Detect which cell encompasses the target text, then output its [X, Y] center coordinate. 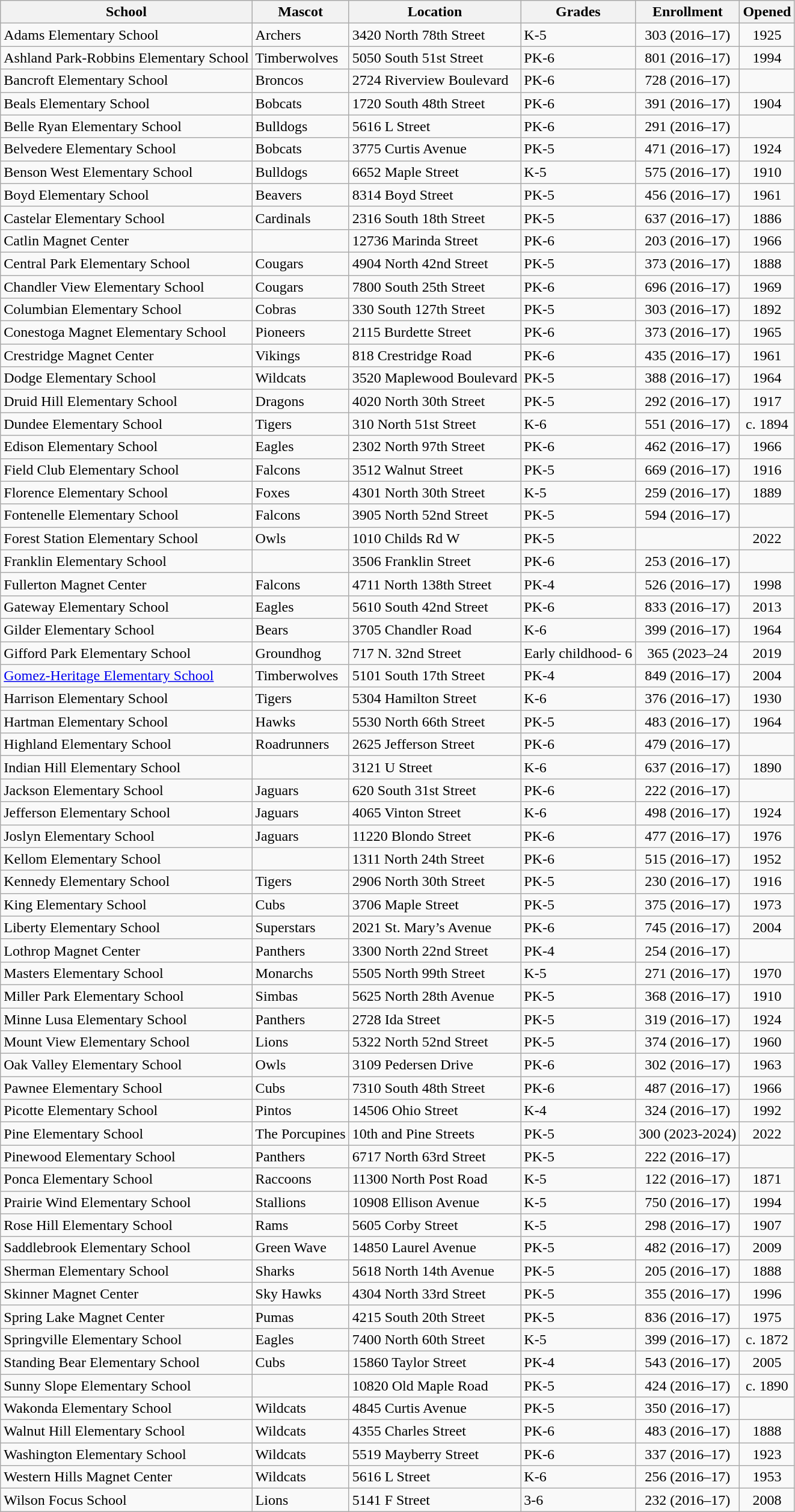
Foxes [301, 493]
1923 [767, 1454]
2115 Burdette Street [435, 333]
Miller Park Elementary School [126, 996]
Wakonda Elementary School [126, 1409]
471 (2016–17) [688, 149]
5505 North 99th Street [435, 973]
259 (2016–17) [688, 493]
2009 [767, 1248]
Beavers [301, 195]
1952 [767, 859]
750 (2016–17) [688, 1202]
Fullerton Magnet Center [126, 584]
2625 Jefferson Street [435, 745]
376 (2016–17) [688, 699]
Sky Hawks [301, 1294]
Chandler View Elementary School [126, 287]
Crestridge Magnet Center [126, 355]
4904 North 42nd Street [435, 263]
Druid Hill Elementary School [126, 401]
1889 [767, 493]
319 (2016–17) [688, 1019]
Boyd Elementary School [126, 195]
Liberty Elementary School [126, 927]
575 (2016–17) [688, 172]
253 (2016–17) [688, 561]
Columbian Elementary School [126, 310]
5625 North 28th Avenue [435, 996]
2302 North 97th Street [435, 447]
1892 [767, 310]
Fontenelle Elementary School [126, 515]
424 (2016–17) [688, 1385]
1963 [767, 1065]
3-6 [579, 1500]
1969 [767, 287]
3706 Maple Street [435, 905]
14506 Ohio Street [435, 1111]
8314 Boyd Street [435, 195]
717 N. 32nd Street [435, 653]
Washington Elementary School [126, 1454]
3905 North 52nd Street [435, 515]
5618 North 14th Avenue [435, 1271]
Archers [301, 35]
462 (2016–17) [688, 447]
298 (2016–17) [688, 1225]
818 Crestridge Road [435, 355]
1996 [767, 1294]
203 (2016–17) [688, 241]
Jefferson Elementary School [126, 813]
Edison Elementary School [126, 447]
Groundhog [301, 653]
3506 Franklin Street [435, 561]
Sharks [301, 1271]
Florence Elementary School [126, 493]
The Porcupines [301, 1134]
Pioneers [301, 333]
1970 [767, 973]
1904 [767, 103]
1973 [767, 905]
Forest Station Elementary School [126, 538]
350 (2016–17) [688, 1409]
728 (2016–17) [688, 81]
Spring Lake Magnet Center [126, 1317]
1720 South 48th Street [435, 103]
Pintos [301, 1111]
620 South 31st Street [435, 790]
1010 Childs Rd W [435, 538]
Gilder Elementary School [126, 630]
833 (2016–17) [688, 607]
Early childhood- 6 [579, 653]
c. 1890 [767, 1385]
Adams Elementary School [126, 35]
c. 1872 [767, 1339]
6652 Maple Street [435, 172]
Dundee Elementary School [126, 424]
Enrollment [688, 12]
Franklin Elementary School [126, 561]
3300 North 22nd Street [435, 950]
1311 North 24th Street [435, 859]
2906 North 30th Street [435, 882]
3512 Walnut Street [435, 470]
Skinner Magnet Center [126, 1294]
5050 South 51st Street [435, 58]
Cobras [301, 310]
1886 [767, 218]
498 (2016–17) [688, 813]
836 (2016–17) [688, 1317]
Roadrunners [301, 745]
1930 [767, 699]
Gomez-Heritage Elementary School [126, 676]
School [126, 12]
375 (2016–17) [688, 905]
Central Park Elementary School [126, 263]
Stallions [301, 1202]
1925 [767, 35]
5141 F Street [435, 1500]
Gateway Elementary School [126, 607]
14850 Laurel Avenue [435, 1248]
3705 Chandler Road [435, 630]
Gifford Park Elementary School [126, 653]
Western Hills Magnet Center [126, 1477]
435 (2016–17) [688, 355]
374 (2016–17) [688, 1042]
310 North 51st Street [435, 424]
230 (2016–17) [688, 882]
1871 [767, 1179]
2019 [767, 653]
122 (2016–17) [688, 1179]
5530 North 66th Street [435, 722]
Rose Hill Elementary School [126, 1225]
7800 South 25th Street [435, 287]
388 (2016–17) [688, 378]
3109 Pedersen Drive [435, 1065]
Benson West Elementary School [126, 172]
669 (2016–17) [688, 470]
5605 Corby Street [435, 1225]
5304 Hamilton Street [435, 699]
Bancroft Elementary School [126, 81]
Conestoga Magnet Elementary School [126, 333]
543 (2016–17) [688, 1362]
Rams [301, 1225]
Belvedere Elementary School [126, 149]
Monarchs [301, 973]
Beals Elementary School [126, 103]
Superstars [301, 927]
10820 Old Maple Road [435, 1385]
1890 [767, 767]
Joslyn Elementary School [126, 836]
Field Club Elementary School [126, 470]
3520 Maplewood Boulevard [435, 378]
526 (2016–17) [688, 584]
Dodge Elementary School [126, 378]
2316 South 18th Street [435, 218]
7400 North 60th Street [435, 1339]
4304 North 33rd Street [435, 1294]
1965 [767, 333]
Standing Bear Elementary School [126, 1362]
11300 North Post Road [435, 1179]
Hartman Elementary School [126, 722]
337 (2016–17) [688, 1454]
2021 St. Mary’s Avenue [435, 927]
849 (2016–17) [688, 676]
Pine Elementary School [126, 1134]
1975 [767, 1317]
Bears [301, 630]
King Elementary School [126, 905]
Ashland Park-Robbins Elementary School [126, 58]
1917 [767, 401]
Raccoons [301, 1179]
479 (2016–17) [688, 745]
1960 [767, 1042]
2005 [767, 1362]
1907 [767, 1225]
K-4 [579, 1111]
2728 Ida Street [435, 1019]
4355 Charles Street [435, 1431]
Ponca Elementary School [126, 1179]
256 (2016–17) [688, 1477]
Wilson Focus School [126, 1500]
515 (2016–17) [688, 859]
302 (2016–17) [688, 1065]
477 (2016–17) [688, 836]
330 South 127th Street [435, 310]
Pinewood Elementary School [126, 1157]
Opened [767, 12]
3775 Curtis Avenue [435, 149]
801 (2016–17) [688, 58]
Vikings [301, 355]
Pumas [301, 1317]
5322 North 52nd Street [435, 1042]
Jackson Elementary School [126, 790]
2013 [767, 607]
Cardinals [301, 218]
3121 U Street [435, 767]
4711 North 138th Street [435, 584]
391 (2016–17) [688, 103]
Castelar Elementary School [126, 218]
Oak Valley Elementary School [126, 1065]
5610 South 42nd Street [435, 607]
232 (2016–17) [688, 1500]
Broncos [301, 81]
11220 Blondo Street [435, 836]
Catlin Magnet Center [126, 241]
5519 Mayberry Street [435, 1454]
2008 [767, 1500]
2724 Riverview Boulevard [435, 81]
291 (2016–17) [688, 126]
Sunny Slope Elementary School [126, 1385]
4065 Vinton Street [435, 813]
551 (2016–17) [688, 424]
1998 [767, 584]
205 (2016–17) [688, 1271]
Location [435, 12]
4301 North 30th Street [435, 493]
6717 North 63rd Street [435, 1157]
c. 1894 [767, 424]
Grades [579, 12]
254 (2016–17) [688, 950]
7310 South 48th Street [435, 1088]
Masters Elementary School [126, 973]
4215 South 20th Street [435, 1317]
Walnut Hill Elementary School [126, 1431]
5101 South 17th Street [435, 676]
Lothrop Magnet Center [126, 950]
365 (2023–24 [688, 653]
Mount View Elementary School [126, 1042]
Belle Ryan Elementary School [126, 126]
Hawks [301, 722]
4020 North 30th Street [435, 401]
487 (2016–17) [688, 1088]
745 (2016–17) [688, 927]
Saddlebrook Elementary School [126, 1248]
Dragons [301, 401]
4845 Curtis Avenue [435, 1409]
292 (2016–17) [688, 401]
324 (2016–17) [688, 1111]
456 (2016–17) [688, 195]
482 (2016–17) [688, 1248]
368 (2016–17) [688, 996]
Picotte Elementary School [126, 1111]
10th and Pine Streets [435, 1134]
355 (2016–17) [688, 1294]
Harrison Elementary School [126, 699]
300 (2023-2024) [688, 1134]
Springville Elementary School [126, 1339]
15860 Taylor Street [435, 1362]
Highland Elementary School [126, 745]
Kellom Elementary School [126, 859]
Indian Hill Elementary School [126, 767]
Pawnee Elementary School [126, 1088]
1953 [767, 1477]
271 (2016–17) [688, 973]
Simbas [301, 996]
Prairie Wind Elementary School [126, 1202]
Sherman Elementary School [126, 1271]
3420 North 78th Street [435, 35]
594 (2016–17) [688, 515]
12736 Marinda Street [435, 241]
Green Wave [301, 1248]
1992 [767, 1111]
Kennedy Elementary School [126, 882]
Minne Lusa Elementary School [126, 1019]
696 (2016–17) [688, 287]
10908 Ellison Avenue [435, 1202]
Mascot [301, 12]
1976 [767, 836]
